Capture the cell that displays the provided text and extract its [x, y] central coordinate. 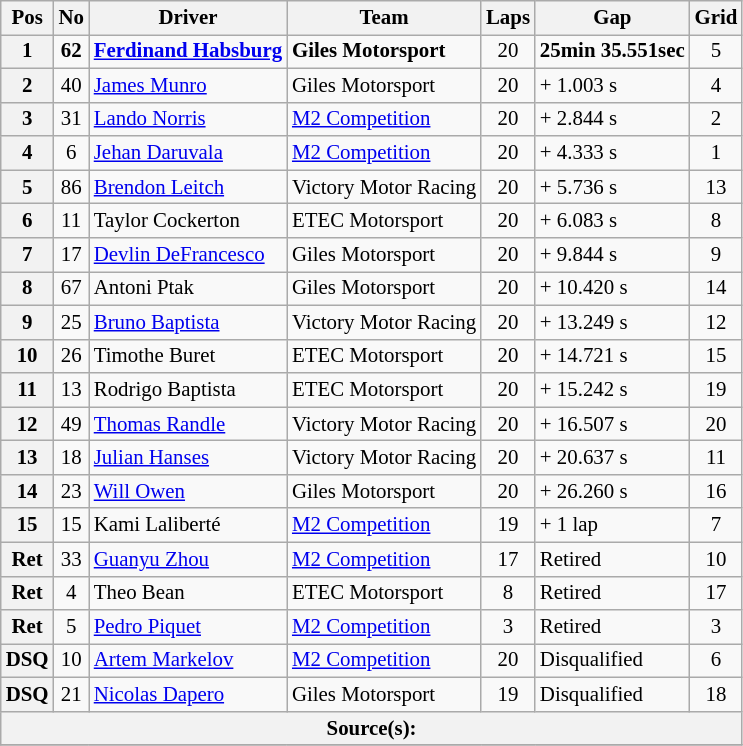
Grid [716, 18]
49 [70, 424]
86 [70, 187]
+ 6.083 s [612, 221]
62 [70, 51]
Will Owen [188, 491]
31 [70, 119]
Rodrigo Baptista [188, 390]
Artem Markelov [188, 661]
+ 13.249 s [612, 322]
Theo Bean [188, 593]
+ 15.242 s [612, 390]
James Munro [188, 85]
Pos [28, 18]
Devlin DeFrancesco [188, 255]
+ 2.844 s [612, 119]
Driver [188, 18]
Team [384, 18]
Timothe Buret [188, 356]
33 [70, 559]
Lando Norris [188, 119]
25min 35.551sec [612, 51]
16 [716, 491]
Nicolas Dapero [188, 695]
+ 10.420 s [612, 288]
+ 26.260 s [612, 491]
Taylor Cockerton [188, 221]
+ 1.003 s [612, 85]
+ 14.721 s [612, 356]
Brendon Leitch [188, 187]
67 [70, 288]
Thomas Randle [188, 424]
21 [70, 695]
Gap [612, 18]
+ 16.507 s [612, 424]
Bruno Baptista [188, 322]
25 [70, 322]
Laps [508, 18]
23 [70, 491]
Jehan Daruvala [188, 153]
Ferdinand Habsburg [188, 51]
+ 9.844 s [612, 255]
Julian Hanses [188, 458]
Source(s): [372, 728]
Kami Laliberté [188, 525]
+ 20.637 s [612, 458]
Guanyu Zhou [188, 559]
26 [70, 356]
+ 1 lap [612, 525]
+ 5.736 s [612, 187]
+ 4.333 s [612, 153]
Antoni Ptak [188, 288]
No [70, 18]
Pedro Piquet [188, 627]
40 [70, 85]
